Search for the cell housing the specified text and yield its [x, y] center coordinate. 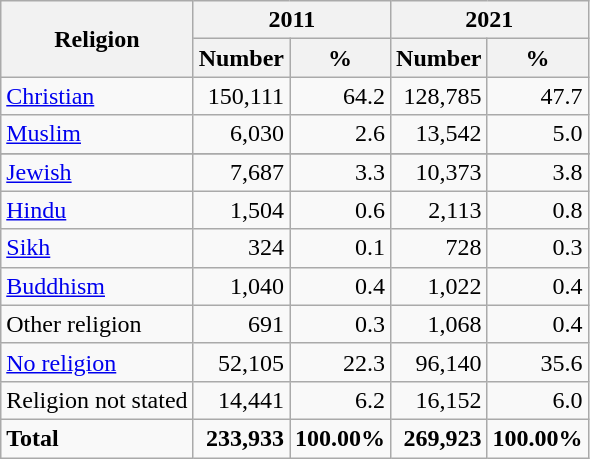
2.6 [340, 134]
Religion [97, 39]
Christian [97, 96]
2011 [292, 20]
14,441 [241, 400]
0.8 [538, 210]
1,022 [439, 286]
64.2 [340, 96]
No religion [97, 362]
47.7 [538, 96]
6.0 [538, 400]
0.1 [340, 248]
10,373 [439, 172]
324 [241, 248]
1,504 [241, 210]
Jewish [97, 172]
Total [97, 438]
728 [439, 248]
Muslim [97, 134]
22.3 [340, 362]
Religion not stated [97, 400]
Hindu [97, 210]
3.3 [340, 172]
6,030 [241, 134]
233,933 [241, 438]
Buddhism [97, 286]
Other religion [97, 324]
691 [241, 324]
96,140 [439, 362]
5.0 [538, 134]
13,542 [439, 134]
35.6 [538, 362]
1,068 [439, 324]
1,040 [241, 286]
7,687 [241, 172]
269,923 [439, 438]
128,785 [439, 96]
3.8 [538, 172]
150,111 [241, 96]
6.2 [340, 400]
Sikh [97, 248]
2021 [490, 20]
0.6 [340, 210]
16,152 [439, 400]
52,105 [241, 362]
2,113 [439, 210]
